Determine the [X, Y] coordinate at the center of the cell enclosing the given text.  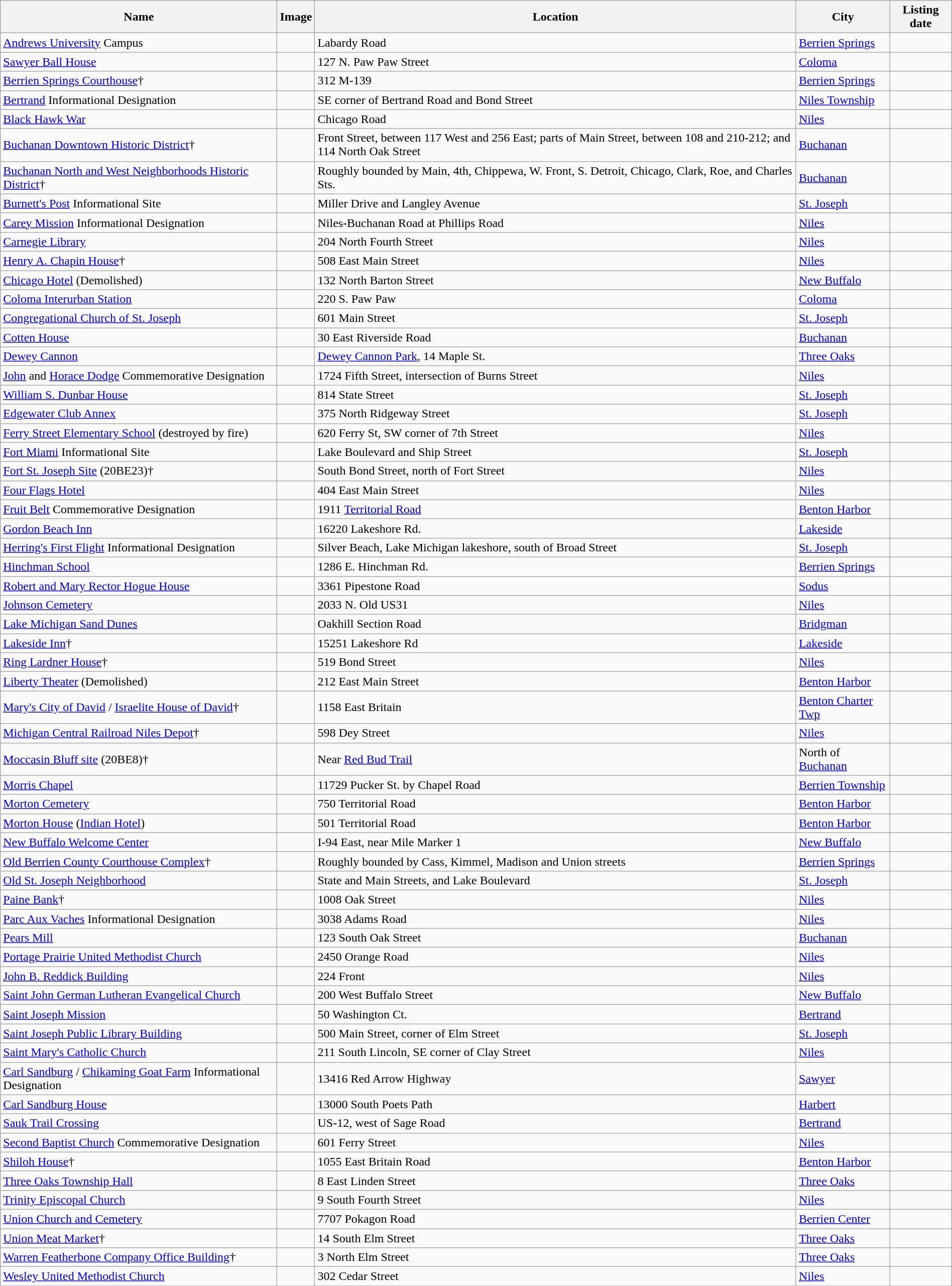
Name [139, 17]
598 Dey Street [555, 733]
Old Berrien County Courthouse Complex† [139, 861]
8 East Linden Street [555, 1181]
2033 N. Old US31 [555, 605]
William S. Dunbar House [139, 395]
Buchanan North and West Neighborhoods Historic District† [139, 178]
123 South Oak Street [555, 938]
Fruit Belt Commemorative Designation [139, 509]
Wesley United Methodist Church [139, 1276]
508 East Main Street [555, 261]
Carl Sandburg / Chikaming Goat Farm Informational Designation [139, 1079]
Miller Drive and Langley Avenue [555, 203]
601 Ferry Street [555, 1142]
City [843, 17]
200 West Buffalo Street [555, 995]
1055 East Britain Road [555, 1161]
204 North Fourth Street [555, 242]
501 Territorial Road [555, 823]
Saint Mary's Catholic Church [139, 1053]
Niles Township [843, 100]
312 M-139 [555, 81]
Ferry Street Elementary School (destroyed by fire) [139, 433]
Hinchman School [139, 566]
11729 Pucker St. by Chapel Road [555, 785]
500 Main Street, corner of Elm Street [555, 1033]
Saint Joseph Mission [139, 1014]
Buchanan Downtown Historic District† [139, 145]
Cotten House [139, 337]
211 South Lincoln, SE corner of Clay Street [555, 1053]
132 North Barton Street [555, 280]
Coloma Interurban Station [139, 299]
Burnett's Post Informational Site [139, 203]
Listing date [921, 17]
Oakhill Section Road [555, 624]
Morris Chapel [139, 785]
Fort Miami Informational Site [139, 452]
7707 Pokagon Road [555, 1219]
Second Baptist Church Commemorative Designation [139, 1142]
Niles-Buchanan Road at Phillips Road [555, 222]
Silver Beach, Lake Michigan lakeshore, south of Broad Street [555, 547]
Dewey Cannon Park, 14 Maple St. [555, 357]
1724 Fifth Street, intersection of Burns Street [555, 376]
Sodus [843, 586]
9 South Fourth Street [555, 1200]
Image [296, 17]
3 North Elm Street [555, 1257]
Black Hawk War [139, 119]
Carl Sandburg House [139, 1104]
Morton House (Indian Hotel) [139, 823]
Lakeside Inn† [139, 643]
Union Church and Cemetery [139, 1219]
Shiloh House† [139, 1161]
Dewey Cannon [139, 357]
Harbert [843, 1104]
Mary's City of David / Israelite House of David† [139, 707]
Roughly bounded by Cass, Kimmel, Madison and Union streets [555, 861]
30 East Riverside Road [555, 337]
Carey Mission Informational Designation [139, 222]
Gordon Beach Inn [139, 528]
1286 E. Hinchman Rd. [555, 566]
814 State Street [555, 395]
New Buffalo Welcome Center [139, 842]
1911 Territorial Road [555, 509]
I-94 East, near Mile Marker 1 [555, 842]
Moccasin Bluff site (20BE8)† [139, 759]
302 Cedar Street [555, 1276]
Liberty Theater (Demolished) [139, 681]
Four Flags Hotel [139, 490]
750 Territorial Road [555, 804]
Trinity Episcopal Church [139, 1200]
620 Ferry St, SW corner of 7th Street [555, 433]
3361 Pipestone Road [555, 586]
127 N. Paw Paw Street [555, 62]
15251 Lakeshore Rd [555, 643]
Fort St. Joseph Site (20BE23)† [139, 471]
State and Main Streets, and Lake Boulevard [555, 880]
404 East Main Street [555, 490]
Pears Mill [139, 938]
601 Main Street [555, 318]
Chicago Hotel (Demolished) [139, 280]
Berrien Springs Courthouse† [139, 81]
Herring's First Flight Informational Designation [139, 547]
519 Bond Street [555, 662]
Sauk Trail Crossing [139, 1123]
1008 Oak Street [555, 899]
224 Front [555, 976]
Three Oaks Township Hall [139, 1181]
Berrien Township [843, 785]
North of Buchanan [843, 759]
Morton Cemetery [139, 804]
Andrews University Campus [139, 43]
Berrien Center [843, 1219]
Michigan Central Railroad Niles Depot† [139, 733]
Warren Featherbone Company Office Building† [139, 1257]
Congregational Church of St. Joseph [139, 318]
Roughly bounded by Main, 4th, Chippewa, W. Front, S. Detroit, Chicago, Clark, Roe, and Charles Sts. [555, 178]
Bertrand Informational Designation [139, 100]
375 North Ridgeway Street [555, 414]
Ring Lardner House† [139, 662]
Lake Boulevard and Ship Street [555, 452]
Sawyer [843, 1079]
Lake Michigan Sand Dunes [139, 624]
Portage Prairie United Methodist Church [139, 957]
John and Horace Dodge Commemorative Designation [139, 376]
Union Meat Market† [139, 1238]
Johnson Cemetery [139, 605]
13000 South Poets Path [555, 1104]
Saint Joseph Public Library Building [139, 1033]
Saint John German Lutheran Evangelical Church [139, 995]
Sawyer Ball House [139, 62]
Carnegie Library [139, 242]
Labardy Road [555, 43]
Chicago Road [555, 119]
16220 Lakeshore Rd. [555, 528]
212 East Main Street [555, 681]
Old St. Joseph Neighborhood [139, 880]
Bridgman [843, 624]
Edgewater Club Annex [139, 414]
Location [555, 17]
SE corner of Bertrand Road and Bond Street [555, 100]
Front Street, between 117 West and 256 East; parts of Main Street, between 108 and 210-212; and 114 North Oak Street [555, 145]
Near Red Bud Trail [555, 759]
US-12, west of Sage Road [555, 1123]
South Bond Street, north of Fort Street [555, 471]
Paine Bank† [139, 899]
1158 East Britain [555, 707]
John B. Reddick Building [139, 976]
3038 Adams Road [555, 918]
Benton Charter Twp [843, 707]
Parc Aux Vaches Informational Designation [139, 918]
220 S. Paw Paw [555, 299]
14 South Elm Street [555, 1238]
Robert and Mary Rector Hogue House [139, 586]
Henry A. Chapin House† [139, 261]
13416 Red Arrow Highway [555, 1079]
50 Washington Ct. [555, 1014]
2450 Orange Road [555, 957]
